From the cell containing the given text, extract its center point as [x, y] coordinate. 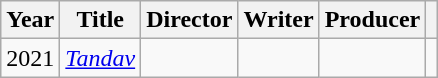
Writer [278, 20]
2021 [30, 58]
Director [190, 20]
Title [100, 20]
Producer [372, 20]
Tandav [100, 58]
Year [30, 20]
